Detect which cell encompasses the target text, then output its (X, Y) center coordinate. 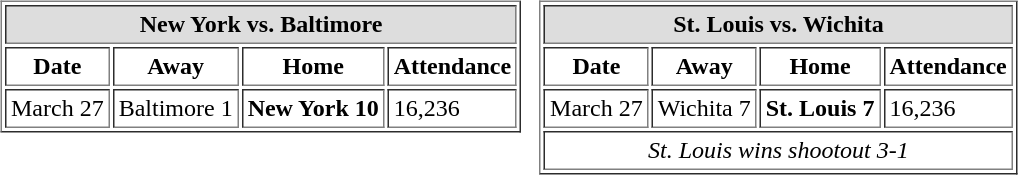
St. Louis wins shootout 3-1 (778, 150)
New York 10 (314, 108)
Wichita 7 (704, 108)
New York vs. Baltimore (261, 24)
Baltimore 1 (176, 108)
St. Louis vs. Wichita (778, 24)
St. Louis 7 (820, 108)
